Detect which cell encompasses the target text, then output its [x, y] center coordinate. 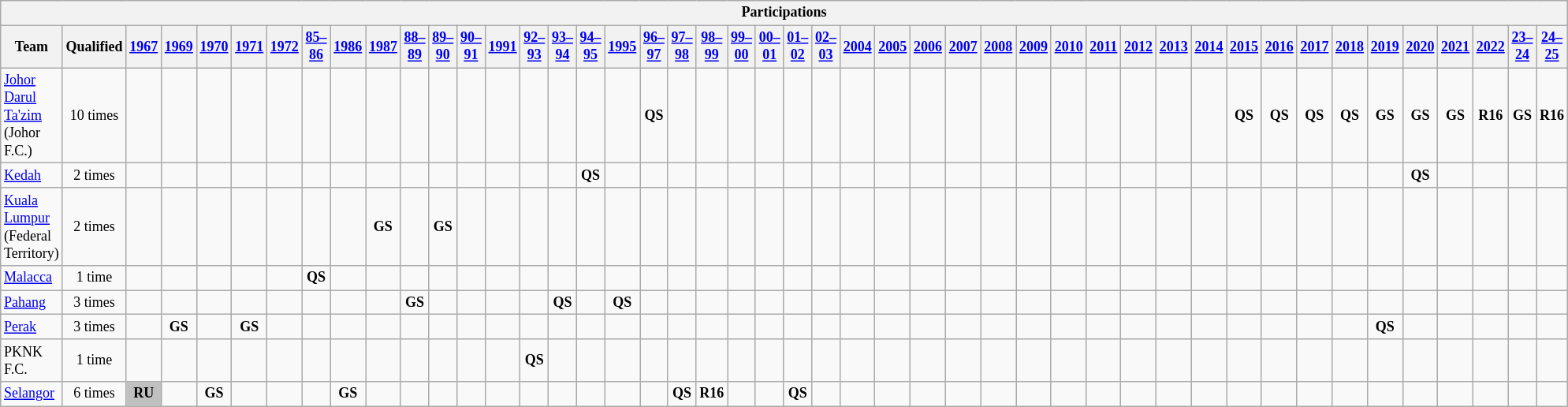
23–24 [1522, 47]
99–00 [742, 47]
90–91 [471, 47]
98–99 [712, 47]
94–95 [590, 47]
1986 [348, 47]
97–98 [682, 47]
1972 [285, 47]
2007 [963, 47]
6 times [95, 394]
Qualified [95, 47]
2004 [858, 47]
10 times [95, 115]
2010 [1069, 47]
1967 [143, 47]
Participations [784, 13]
Perak [32, 327]
Pahang [32, 303]
1995 [623, 47]
02–03 [826, 47]
2015 [1244, 47]
1987 [383, 47]
2021 [1455, 47]
89–90 [443, 47]
Johor Darul Ta'zim (Johor F.C.) [32, 115]
88–89 [415, 47]
24–25 [1552, 47]
2014 [1209, 47]
Kuala Lumpur (Federal Territory) [32, 227]
2011 [1104, 47]
2005 [892, 47]
Selangor [32, 394]
2018 [1350, 47]
2016 [1279, 47]
Team [32, 47]
2017 [1315, 47]
2008 [998, 47]
1969 [180, 47]
PKNK F.C. [32, 360]
01–02 [798, 47]
85–86 [316, 47]
1971 [249, 47]
1991 [503, 47]
2019 [1384, 47]
93–94 [563, 47]
RU [143, 394]
2006 [929, 47]
1970 [214, 47]
96–97 [654, 47]
2013 [1173, 47]
2020 [1421, 47]
2022 [1490, 47]
2009 [1034, 47]
92–93 [534, 47]
Malacca [32, 278]
00–01 [769, 47]
Kedah [32, 175]
2012 [1138, 47]
